Determine the (X, Y) coordinate at the center of the cell enclosing the given text.  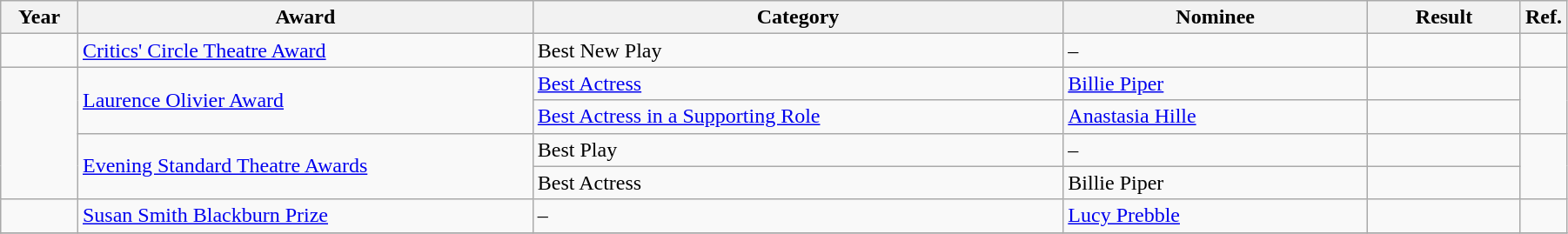
Year (40, 17)
Award (305, 17)
Ref. (1544, 17)
Best Play (797, 150)
Anastasia Hille (1216, 117)
Evening Standard Theatre Awards (305, 166)
Result (1444, 17)
Nominee (1216, 17)
Laurence Olivier Award (305, 100)
Susan Smith Blackburn Prize (305, 216)
Best Actress in a Supporting Role (797, 117)
Category (797, 17)
Critics' Circle Theatre Award (305, 50)
Lucy Prebble (1216, 216)
Best New Play (797, 50)
